Return the (X, Y) coordinate for the center point of the cell that contains the specified text.  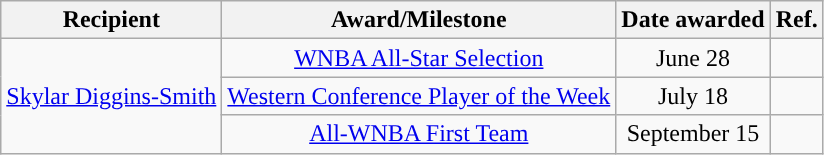
Date awarded (693, 20)
Ref. (796, 20)
WNBA All-Star Selection (419, 58)
Award/Milestone (419, 20)
Skylar Diggins-Smith (112, 96)
September 15 (693, 134)
All-WNBA First Team (419, 134)
Recipient (112, 20)
July 18 (693, 96)
Western Conference Player of the Week (419, 96)
June 28 (693, 58)
